Detect which cell encompasses the target text, then output its [x, y] center coordinate. 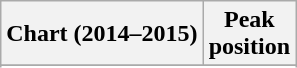
Peakposition [249, 34]
Chart (2014–2015) [102, 34]
